Provide the (x, y) coordinate of the cell's center where the given text is located.  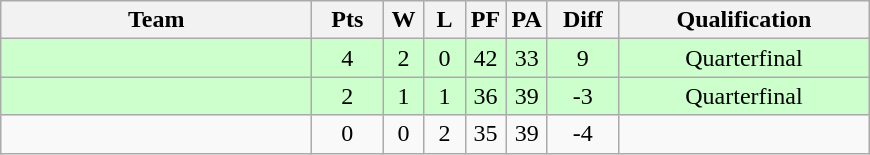
9 (582, 58)
33 (526, 58)
Diff (582, 20)
35 (486, 134)
36 (486, 96)
Qualification (744, 20)
L (444, 20)
-3 (582, 96)
W (404, 20)
PA (526, 20)
PF (486, 20)
Team (156, 20)
Pts (348, 20)
42 (486, 58)
-4 (582, 134)
4 (348, 58)
